Provide the [x, y] coordinate of the cell's center where the given text is located.  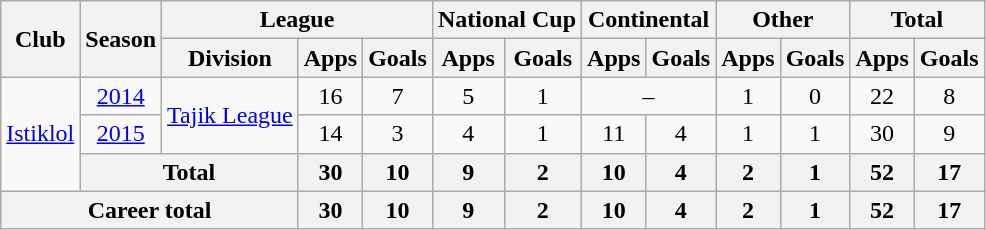
14 [330, 134]
11 [614, 134]
Tajik League [230, 115]
Career total [150, 210]
Season [121, 39]
League [298, 20]
Club [40, 39]
National Cup [506, 20]
– [649, 96]
2015 [121, 134]
Other [783, 20]
16 [330, 96]
Continental [649, 20]
2014 [121, 96]
8 [949, 96]
0 [815, 96]
22 [882, 96]
Division [230, 58]
Istiklol [40, 134]
7 [398, 96]
5 [468, 96]
3 [398, 134]
